Identify which cell holds the provided text, then report its (x, y) central coordinate. 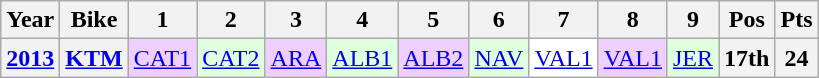
2013 (30, 58)
9 (692, 20)
4 (362, 20)
ALB2 (434, 58)
JER (692, 58)
5 (434, 20)
CAT1 (162, 58)
7 (564, 20)
2 (231, 20)
Bike (94, 20)
3 (296, 20)
ARA (296, 58)
ALB1 (362, 58)
1 (162, 20)
17th (747, 58)
Pts (796, 20)
NAV (499, 58)
CAT2 (231, 58)
KTM (94, 58)
8 (632, 20)
6 (499, 20)
Pos (747, 20)
24 (796, 58)
Year (30, 20)
